Search for the cell housing the specified text and yield its [X, Y] center coordinate. 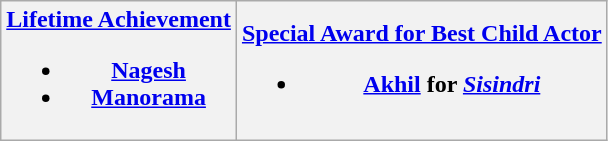
Special Award for Best Child ActorAkhil for Sisindri [422, 71]
Lifetime AchievementNageshManorama [119, 71]
